Capture the cell that displays the provided text and extract its (X, Y) central coordinate. 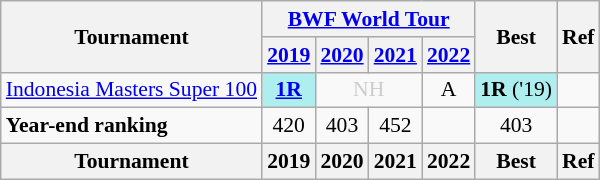
1R (288, 90)
NH (368, 90)
Year-end ranking (132, 126)
A (448, 90)
420 (288, 126)
Indonesia Masters Super 100 (132, 90)
BWF World Tour (368, 19)
1R ('19) (516, 90)
452 (396, 126)
